Detect which cell encompasses the target text, then output its [X, Y] center coordinate. 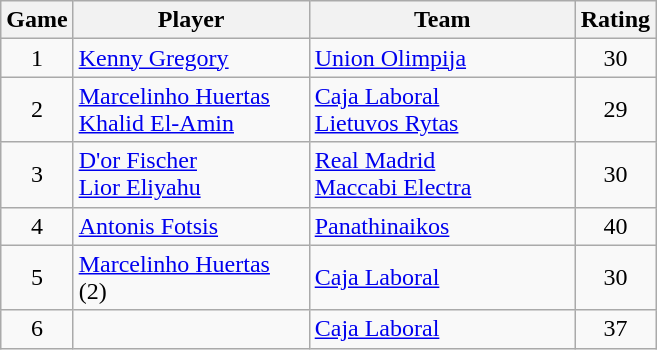
Real Madrid Maccabi Electra [442, 174]
Marcelinho Huertas Khalid El-Amin [191, 110]
Kenny Gregory [191, 58]
Antonis Fotsis [191, 226]
5 [37, 278]
Player [191, 20]
37 [615, 329]
3 [37, 174]
Game [37, 20]
Caja Laboral Lietuvos Rytas [442, 110]
Panathinaikos [442, 226]
Marcelinho Huertas (2) [191, 278]
Team [442, 20]
Rating [615, 20]
40 [615, 226]
Union Olimpija [442, 58]
2 [37, 110]
1 [37, 58]
29 [615, 110]
4 [37, 226]
D'or Fischer Lior Eliyahu [191, 174]
6 [37, 329]
